Search for the cell housing the specified text and yield its (X, Y) center coordinate. 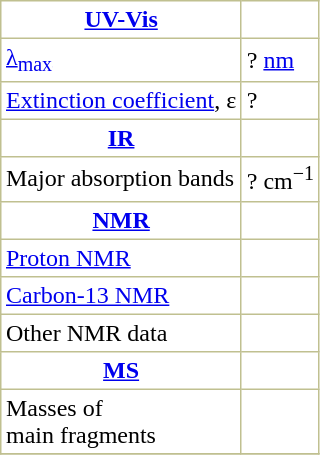
MS (122, 370)
Extinction coefficient, ε (122, 101)
? (280, 101)
UV-Vis (122, 20)
λmax (122, 60)
? cm−1 (280, 179)
? nm (280, 60)
Carbon-13 NMR (122, 295)
Masses of main fragments (122, 421)
Proton NMR (122, 258)
Major absorption bands (122, 179)
Other NMR data (122, 333)
NMR (122, 220)
IR (122, 139)
